Capture the cell that displays the provided text and extract its [X, Y] central coordinate. 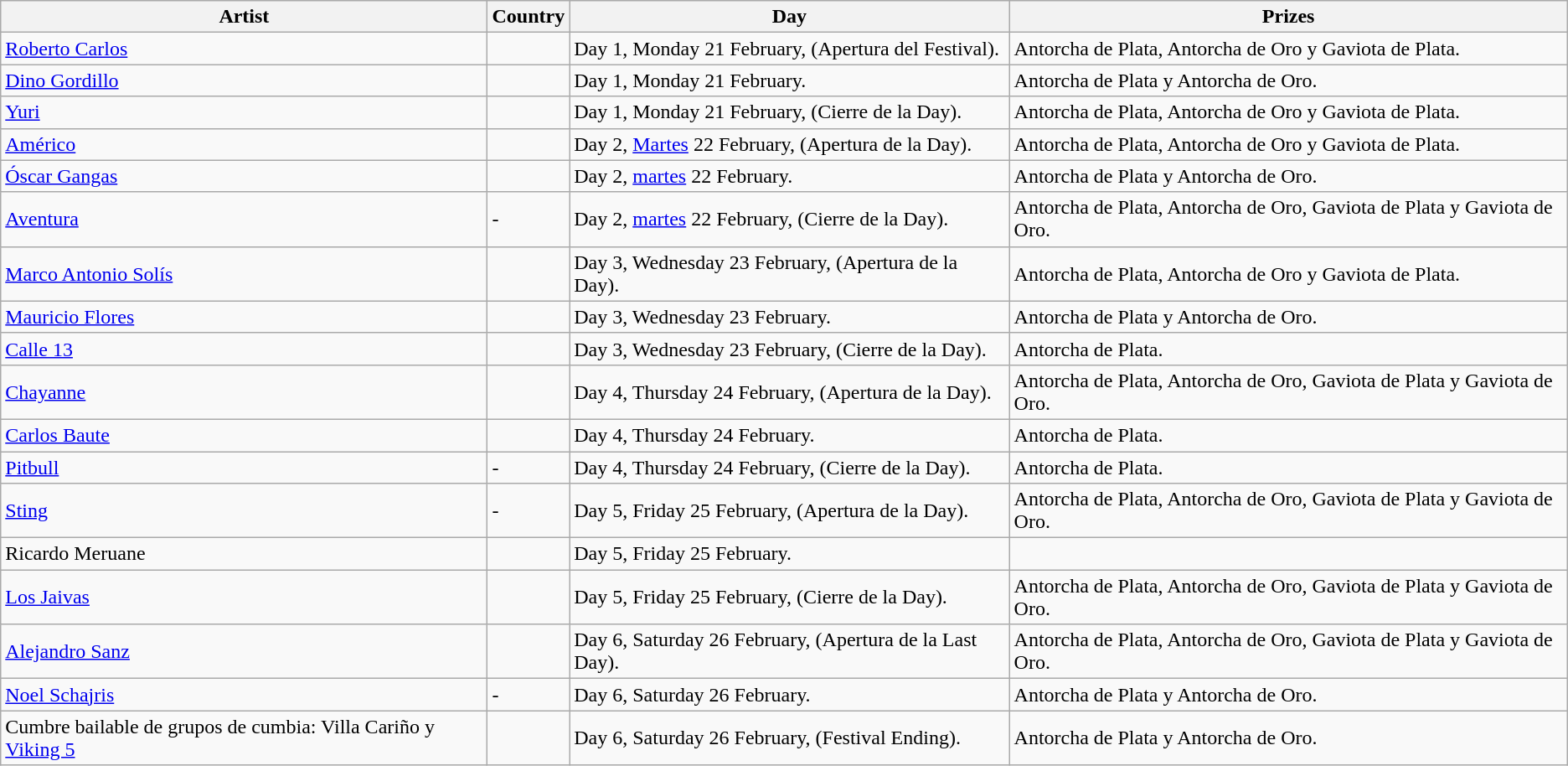
Marco Antonio Solís [245, 273]
Day 5, Friday 25 February, (Cierre de la Day). [789, 597]
Los Jaivas [245, 597]
Day 2, Martes 22 February, (Apertura de la Day). [789, 144]
Américo [245, 144]
Day 6, Saturday 26 February, (Festival Ending). [789, 738]
Prizes [1288, 17]
Day 4, Thursday 24 February. [789, 435]
Ricardo Meruane [245, 554]
Day 5, Friday 25 February, (Apertura de la Day). [789, 511]
Chayanne [245, 392]
Yuri [245, 112]
Cumbre bailable de grupos de cumbia: Villa Cariño y Viking 5 [245, 738]
Sting [245, 511]
Artist [245, 17]
Day 1, Monday 21 February. [789, 80]
Day 1, Monday 21 February, (Apertura del Festival). [789, 49]
Day 6, Saturday 26 February. [789, 695]
Noel Schajris [245, 695]
Day 1, Monday 21 February, (Cierre de la Day). [789, 112]
Day [789, 17]
Day 2, martes 22 February, (Cierre de la Day). [789, 220]
Roberto Carlos [245, 49]
Day 4, Thursday 24 February, (Apertura de la Day). [789, 392]
Mauricio Flores [245, 317]
Day 2, martes 22 February. [789, 176]
Day 3, Wednesday 23 February, (Cierre de la Day). [789, 349]
Calle 13 [245, 349]
Day 5, Friday 25 February. [789, 554]
Country [529, 17]
Pitbull [245, 467]
Day 3, Wednesday 23 February. [789, 317]
Óscar Gangas [245, 176]
Alejandro Sanz [245, 652]
Day 6, Saturday 26 February, (Apertura de la Last Day). [789, 652]
Aventura [245, 220]
Day 3, Wednesday 23 February, (Apertura de la Day). [789, 273]
Dino Gordillo [245, 80]
Day 4, Thursday 24 February, (Cierre de la Day). [789, 467]
Carlos Baute [245, 435]
